Capture the cell that displays the provided text and extract its [X, Y] central coordinate. 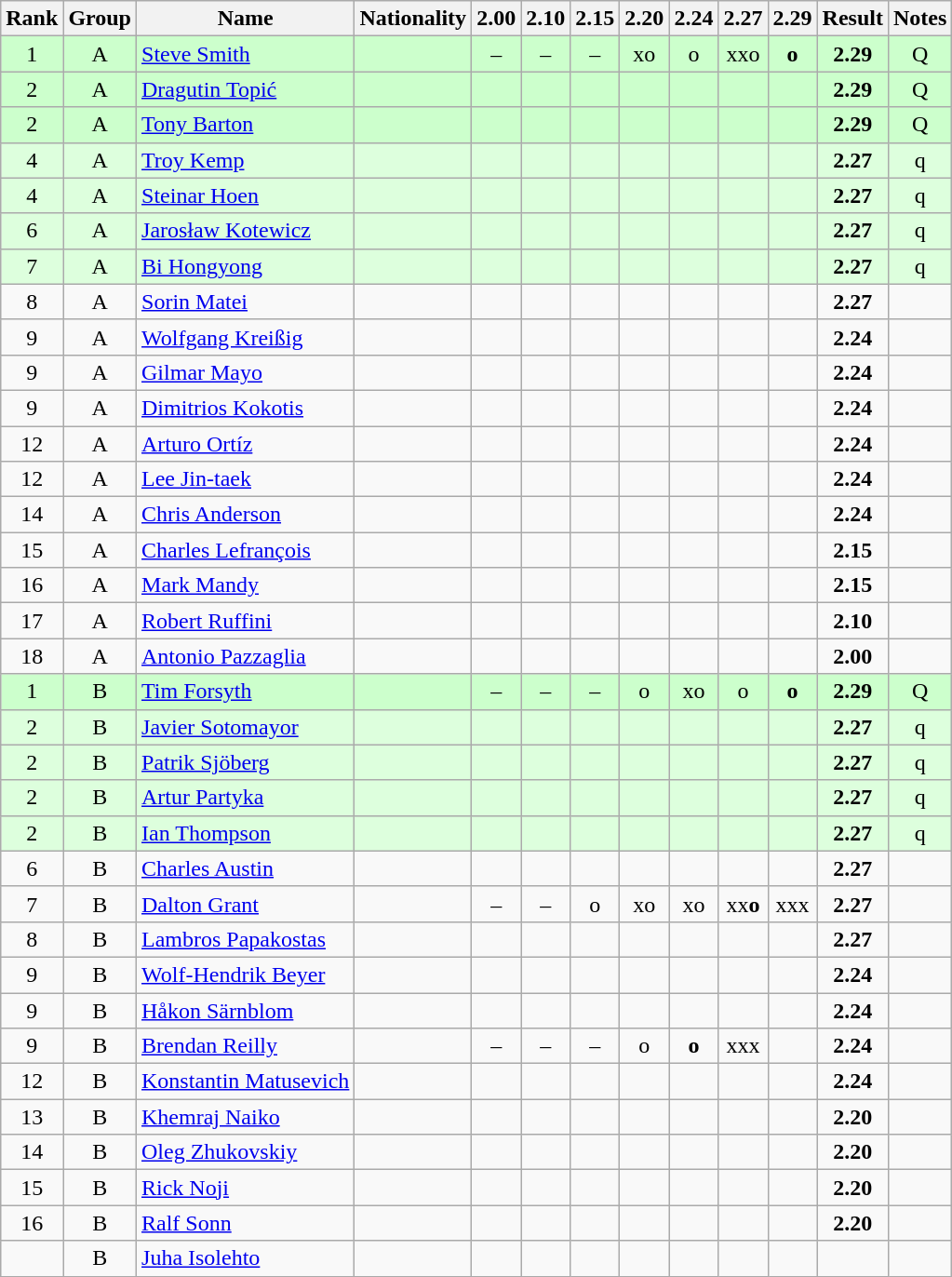
Oleg Zhukovskiy [246, 1152]
Result [852, 19]
Wolfgang Kreißig [246, 337]
Notes [919, 19]
Sorin Matei [246, 302]
Konstantin Matusevich [246, 1082]
Antonio Pazzaglia [246, 656]
Juha Isolehto [246, 1258]
Arturo Ortíz [246, 444]
Håkon Särnblom [246, 1010]
Nationality [413, 19]
Tim Forsyth [246, 692]
Bi Hongyong [246, 266]
Javier Sotomayor [246, 727]
Dragutin Topić [246, 89]
Khemraj Naiko [246, 1117]
Chris Anderson [246, 515]
Robert Ruffini [246, 621]
Lee Jin-taek [246, 479]
Brendan Reilly [246, 1046]
Gilmar Mayo [246, 372]
13 [32, 1117]
Ralf Sonn [246, 1223]
17 [32, 621]
Charles Lefrançois [246, 550]
Artur Partyka [246, 798]
Ian Thompson [246, 833]
Lambros Papakostas [246, 939]
Jarosław Kotewicz [246, 231]
Steinar Hoen [246, 195]
Group [101, 19]
18 [32, 656]
Patrik Sjöberg [246, 762]
Tony Barton [246, 125]
Dimitrios Kokotis [246, 408]
Dalton Grant [246, 904]
Mark Mandy [246, 585]
Name [246, 19]
Charles Austin [246, 868]
Rank [32, 19]
Rick Noji [246, 1188]
Steve Smith [246, 54]
Wolf-Hendrik Beyer [246, 975]
Troy Kemp [246, 160]
